Provide the (x, y) coordinate of the cell's center where the given text is located.  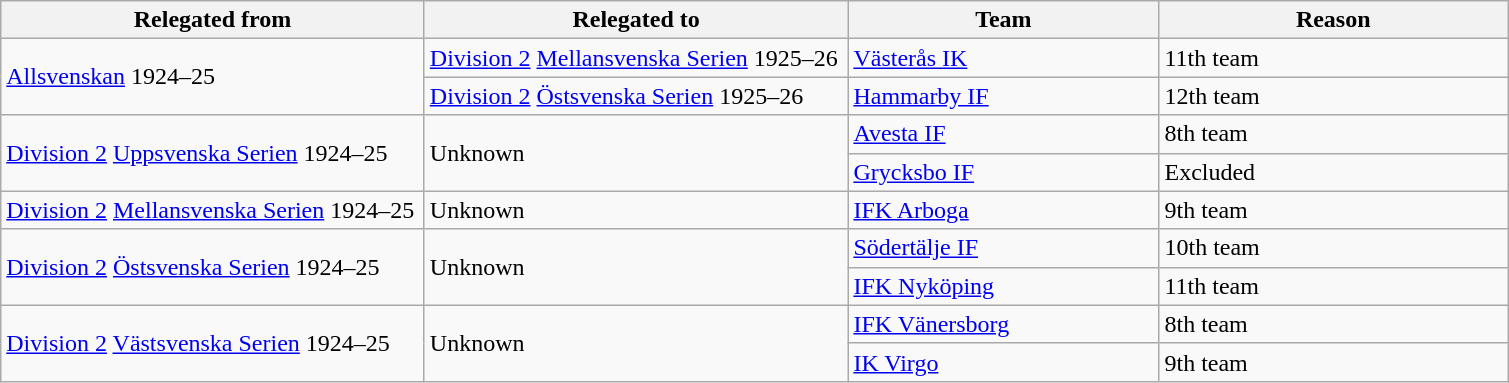
Relegated to (636, 20)
Västerås IK (1004, 58)
Division 2 Mellansvenska Serien 1924–25 (213, 210)
IFK Arboga (1004, 210)
10th team (1334, 248)
IFK Nyköping (1004, 286)
Reason (1334, 20)
Division 2 Västsvenska Serien 1924–25 (213, 343)
12th team (1334, 96)
Division 2 Mellansvenska Serien 1925–26 (636, 58)
IFK Vänersborg (1004, 324)
Division 2 Östsvenska Serien 1924–25 (213, 267)
Division 2 Uppsvenska Serien 1924–25 (213, 153)
IK Virgo (1004, 362)
Team (1004, 20)
Avesta IF (1004, 134)
Södertälje IF (1004, 248)
Excluded (1334, 172)
Allsvenskan 1924–25 (213, 77)
Hammarby IF (1004, 96)
Grycksbo IF (1004, 172)
Division 2 Östsvenska Serien 1925–26 (636, 96)
Relegated from (213, 20)
